Search for the cell housing the specified text and yield its (X, Y) center coordinate. 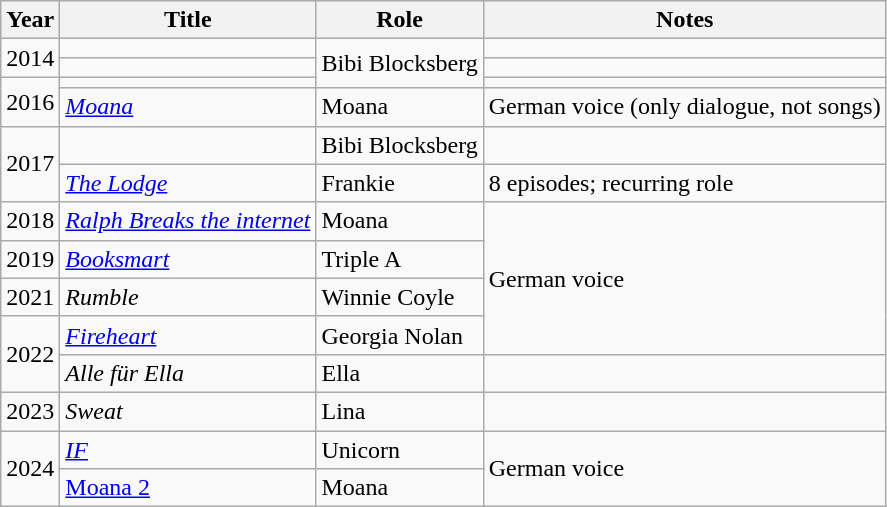
Georgia Nolan (400, 335)
IF (188, 449)
2021 (30, 297)
Moana 2 (188, 488)
Notes (684, 20)
The Lodge (188, 183)
Fireheart (188, 335)
2024 (30, 468)
2014 (30, 58)
2017 (30, 164)
2018 (30, 221)
Alle für Ella (188, 373)
German voice (only dialogue, not songs) (684, 107)
Ella (400, 373)
2016 (30, 102)
Booksmart (188, 259)
Triple A (400, 259)
Title (188, 20)
Ralph Breaks the internet (188, 221)
Year (30, 20)
Rumble (188, 297)
8 episodes; recurring role (684, 183)
2023 (30, 411)
2022 (30, 354)
Sweat (188, 411)
Unicorn (400, 449)
Frankie (400, 183)
Winnie Coyle (400, 297)
Role (400, 20)
Lina (400, 411)
2019 (30, 259)
